Find where the given text appears and provide that cell's center as [X, Y] coordinate. 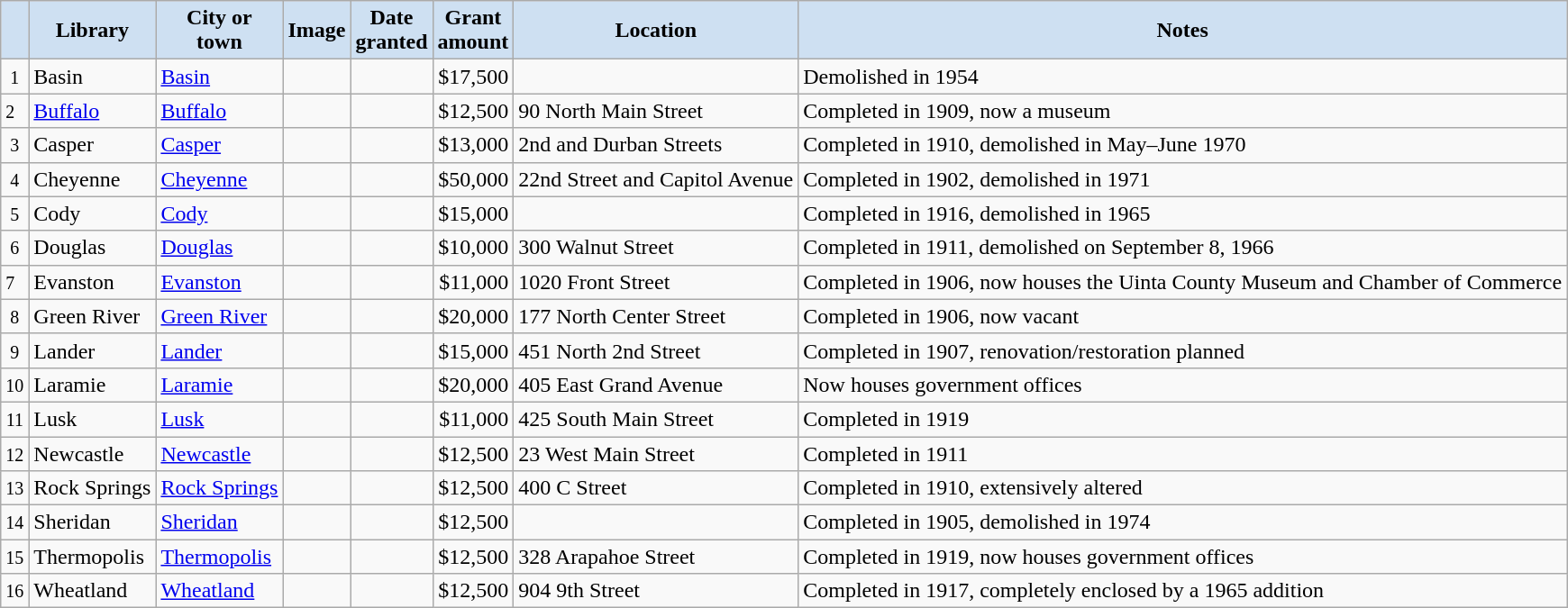
Dategranted [391, 31]
Completed in 1906, now vacant [1182, 316]
10 [14, 385]
Notes [1182, 31]
328 Arapahoe Street [656, 557]
$50,000 [473, 179]
Demolished in 1954 [1182, 77]
Location [656, 31]
14 [14, 522]
8 [14, 316]
9 [14, 350]
Completed in 1916, demolished in 1965 [1182, 213]
12 [14, 453]
Completed in 1911, demolished on September 8, 1966 [1182, 248]
Completed in 1905, demolished in 1974 [1182, 522]
Completed in 1919 [1182, 419]
7 [14, 282]
Completed in 1910, demolished in May–June 1970 [1182, 145]
Completed in 1902, demolished in 1971 [1182, 179]
16 [14, 591]
1 [14, 77]
405 East Grand Avenue [656, 385]
City ortown [220, 31]
425 South Main Street [656, 419]
6 [14, 248]
3 [14, 145]
$17,500 [473, 77]
Completed in 1910, extensively altered [1182, 488]
Image [317, 31]
90 North Main Street [656, 111]
Completed in 1919, now houses government offices [1182, 557]
Completed in 1909, now a museum [1182, 111]
2 [14, 111]
4 [14, 179]
$13,000 [473, 145]
$10,000 [473, 248]
Completed in 1906, now houses the Uinta County Museum and Chamber of Commerce [1182, 282]
Grantamount [473, 31]
22nd Street and Capitol Avenue [656, 179]
5 [14, 213]
23 West Main Street [656, 453]
Completed in 1917, completely enclosed by a 1965 addition [1182, 591]
904 9th Street [656, 591]
300 Walnut Street [656, 248]
1020 Front Street [656, 282]
Library [92, 31]
177 North Center Street [656, 316]
Completed in 1907, renovation/restoration planned [1182, 350]
13 [14, 488]
400 C Street [656, 488]
15 [14, 557]
Completed in 1911 [1182, 453]
11 [14, 419]
2nd and Durban Streets [656, 145]
451 North 2nd Street [656, 350]
Now houses government offices [1182, 385]
